Detect which cell encompasses the target text, then output its (x, y) center coordinate. 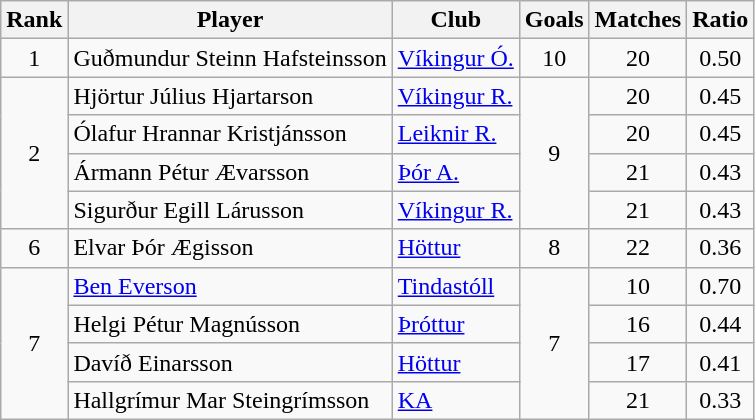
1 (34, 58)
Helgi Pétur Magnússon (230, 324)
Elvar Þór Ægisson (230, 248)
22 (638, 248)
Davíð Einarsson (230, 362)
0.33 (720, 400)
Leiknir R. (456, 134)
Matches (638, 20)
Hallgrímur Mar Steingrímsson (230, 400)
Player (230, 20)
Ólafur Hrannar Kristjánsson (230, 134)
Hjörtur Július Hjartarson (230, 96)
6 (34, 248)
Ármann Pétur Ævarsson (230, 172)
9 (554, 153)
2 (34, 153)
0.50 (720, 58)
Rank (34, 20)
0.41 (720, 362)
0.70 (720, 286)
0.44 (720, 324)
Ratio (720, 20)
16 (638, 324)
Víkingur Ó. (456, 58)
Þór A. (456, 172)
17 (638, 362)
8 (554, 248)
Sigurður Egill Lárusson (230, 210)
Tindastóll (456, 286)
Guðmundur Steinn Hafsteinsson (230, 58)
0.36 (720, 248)
Club (456, 20)
KA (456, 400)
Þróttur (456, 324)
Ben Everson (230, 286)
Goals (554, 20)
